Find where the given text appears and provide that cell's center as (X, Y) coordinate. 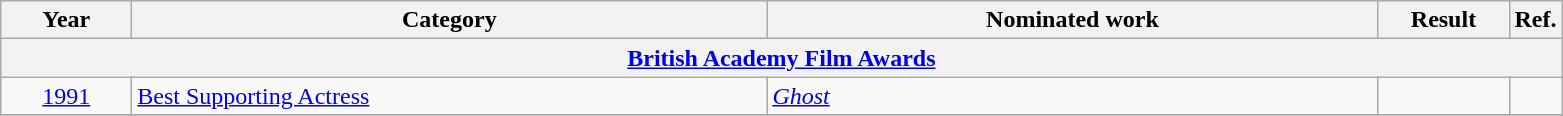
1991 (66, 96)
Ref. (1536, 20)
Result (1444, 20)
Year (66, 20)
British Academy Film Awards (782, 58)
Ghost (1072, 96)
Best Supporting Actress (450, 96)
Nominated work (1072, 20)
Category (450, 20)
